Search for the cell housing the specified text and yield its [X, Y] center coordinate. 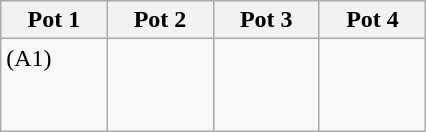
Pot 2 [160, 20]
Pot 4 [372, 20]
(A1) [54, 85]
Pot 1 [54, 20]
Pot 3 [266, 20]
